Return (x, y) of the center of cell containing provided text 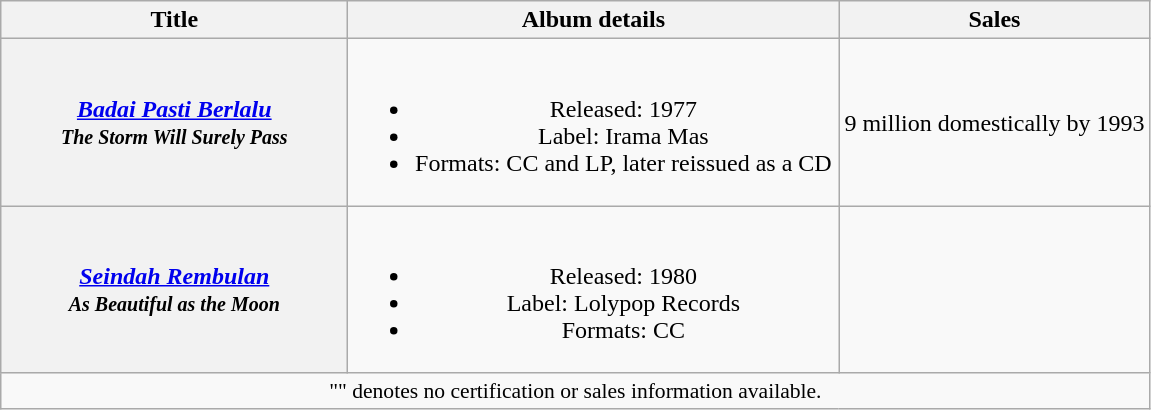
Released: 1980Label: Lolypop RecordsFormats: CC (594, 290)
Sales (994, 20)
"" denotes no certification or sales information available. (576, 391)
Seindah RembulanAs Beautiful as the Moon (174, 290)
Released: 1977Label: Irama MasFormats: CC and LP, later reissued as a CD (594, 122)
Album details (594, 20)
9 million domestically by 1993 (994, 122)
Badai Pasti BerlaluThe Storm Will Surely Pass (174, 122)
Title (174, 20)
